Detect which cell encompasses the target text, then output its (x, y) center coordinate. 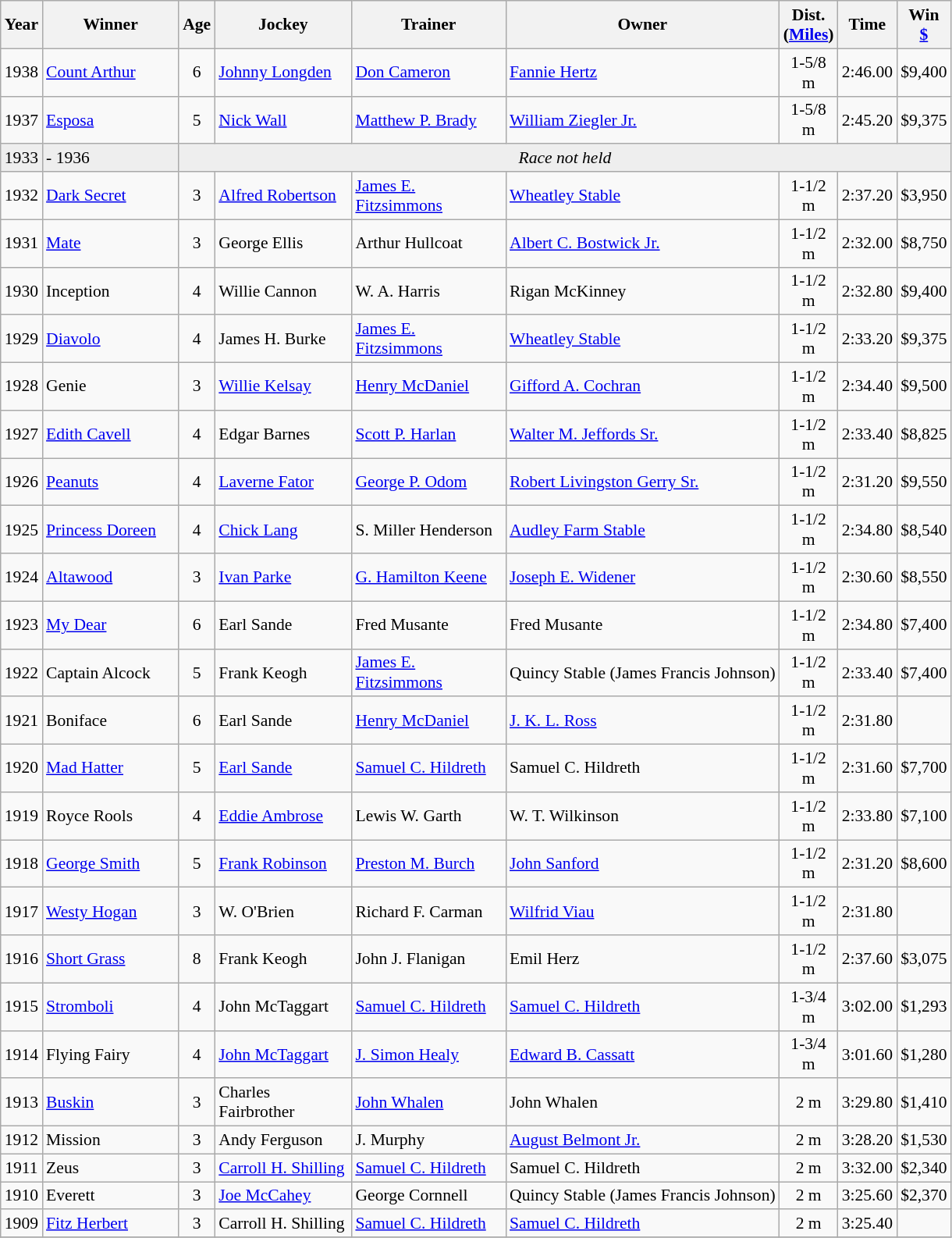
George P. Odom (428, 482)
W. T. Wilkinson (643, 816)
Fannie Hertz (643, 72)
Wilfrid Viau (643, 912)
Edward B. Cassatt (643, 1054)
Year (22, 25)
1929 (22, 339)
2:30.60 (868, 578)
3:25.40 (868, 1224)
1920 (22, 768)
Genie (111, 387)
1912 (22, 1140)
1911 (22, 1168)
2:37.20 (868, 195)
Charles Fairbrother (282, 1102)
Dark Secret (111, 195)
Esposa (111, 120)
1932 (22, 195)
Robert Livingston Gerry Sr. (643, 482)
Willie Cannon (282, 290)
2:33.20 (868, 339)
$8,540 (924, 529)
1923 (22, 624)
Captain Alcock (111, 673)
1922 (22, 673)
Winner (111, 25)
1928 (22, 387)
Peanuts (111, 482)
W. O'Brien (282, 912)
$8,600 (924, 863)
$2,340 (924, 1168)
Westy Hogan (111, 912)
Andy Ferguson (282, 1140)
3:01.60 (868, 1054)
James H. Burke (282, 339)
$1,410 (924, 1102)
$1,530 (924, 1140)
$2,370 (924, 1196)
Richard F. Carman (428, 912)
3:29.80 (868, 1102)
1921 (22, 721)
Emil Herz (643, 959)
Jockey (282, 25)
3:28.20 (868, 1140)
1925 (22, 529)
Scott P. Harlan (428, 434)
August Belmont Jr. (643, 1140)
Johnny Longden (282, 72)
Arthur Hullcoat (428, 244)
1924 (22, 578)
$1,293 (924, 1007)
Walter M. Jeffords Sr. (643, 434)
My Dear (111, 624)
2:32.80 (868, 290)
J. K. L. Ross (643, 721)
1927 (22, 434)
Audley Farm Stable (643, 529)
Chick Lang (282, 529)
1938 (22, 72)
1913 (22, 1102)
Boniface (111, 721)
S. Miller Henderson (428, 529)
Laverne Fator (282, 482)
2:45.20 (868, 120)
Alfred Robertson (282, 195)
1926 (22, 482)
Royce Rools (111, 816)
1910 (22, 1196)
1931 (22, 244)
Willie Kelsay (282, 387)
2:31.60 (868, 768)
Altawood (111, 578)
$9,500 (924, 387)
Dist. (Miles) (808, 25)
1915 (22, 1007)
Matthew P. Brady (428, 120)
1933 (22, 158)
2:37.60 (868, 959)
3:32.00 (868, 1168)
George Smith (111, 863)
Ivan Parke (282, 578)
Mission (111, 1140)
1937 (22, 120)
- 1936 (111, 158)
Joe McCahey (282, 1196)
Flying Fairy (111, 1054)
$7,100 (924, 816)
Count Arthur (111, 72)
George Ellis (282, 244)
2:32.00 (868, 244)
Fitz Herbert (111, 1224)
2:46.00 (868, 72)
Inception (111, 290)
1914 (22, 1054)
Lewis W. Garth (428, 816)
$9,550 (924, 482)
Joseph E. Widener (643, 578)
1919 (22, 816)
Edith Cavell (111, 434)
Frank Robinson (282, 863)
Princess Doreen (111, 529)
Eddie Ambrose (282, 816)
Mad Hatter (111, 768)
William Ziegler Jr. (643, 120)
Diavolo (111, 339)
J. Murphy (428, 1140)
Buskin (111, 1102)
1930 (22, 290)
John Sanford (643, 863)
$7,700 (924, 768)
Stromboli (111, 1007)
1909 (22, 1224)
Edgar Barnes (282, 434)
G. Hamilton Keene (428, 578)
3:02.00 (868, 1007)
Gifford A. Cochran (643, 387)
1916 (22, 959)
Don Cameron (428, 72)
Albert C. Bostwick Jr. (643, 244)
Age (197, 25)
$3,950 (924, 195)
Nick Wall (282, 120)
John J. Flanigan (428, 959)
1917 (22, 912)
$3,075 (924, 959)
Trainer (428, 25)
Everett (111, 1196)
Zeus (111, 1168)
J. Simon Healy (428, 1054)
Short Grass (111, 959)
$8,825 (924, 434)
Race not held (565, 158)
George Cornnell (428, 1196)
$8,750 (924, 244)
W. A. Harris (428, 290)
$8,550 (924, 578)
Preston M. Burch (428, 863)
Win$ (924, 25)
8 (197, 959)
$1,280 (924, 1054)
1918 (22, 863)
Mate (111, 244)
2:34.40 (868, 387)
Rigan McKinney (643, 290)
Time (868, 25)
2:33.80 (868, 816)
3:25.60 (868, 1196)
Owner (643, 25)
